Determine the (x, y) coordinate at the center of the cell enclosing the given text.  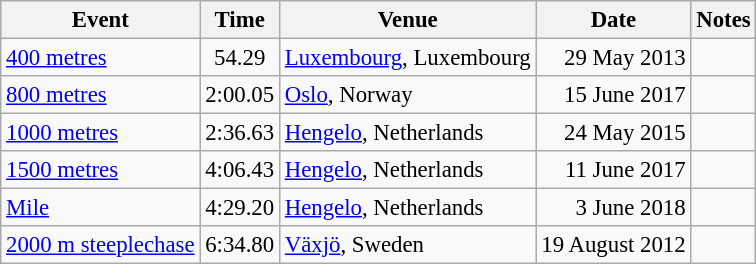
11 June 2017 (614, 170)
2:00.05 (240, 95)
19 August 2012 (614, 245)
4:29.20 (240, 208)
400 metres (100, 58)
800 metres (100, 95)
4:06.43 (240, 170)
Oslo, Norway (408, 95)
15 June 2017 (614, 95)
2:36.63 (240, 133)
Time (240, 20)
1500 metres (100, 170)
Mile (100, 208)
29 May 2013 (614, 58)
Luxembourg, Luxembourg (408, 58)
Venue (408, 20)
2000 m steeplechase (100, 245)
3 June 2018 (614, 208)
6:34.80 (240, 245)
1000 metres (100, 133)
Event (100, 20)
54.29 (240, 58)
24 May 2015 (614, 133)
Växjö, Sweden (408, 245)
Date (614, 20)
Notes (724, 20)
